Output the (X, Y) coordinate of the center of the cell containing the given text.  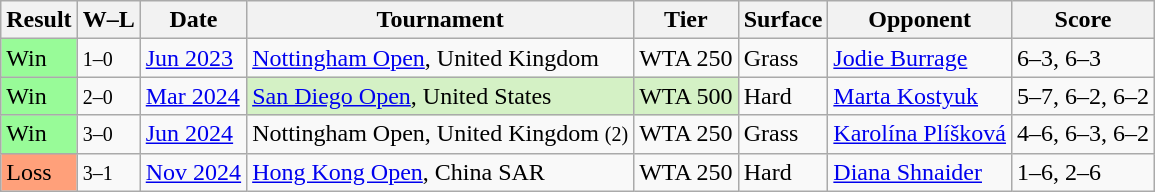
5–7, 6–2, 6–2 (1084, 96)
4–6, 6–3, 6–2 (1084, 134)
1–6, 2–6 (1084, 172)
Score (1084, 20)
Tier (686, 20)
6–3, 6–3 (1084, 58)
3–1 (108, 172)
San Diego Open, United States (440, 96)
1–0 (108, 58)
Nottingham Open, United Kingdom (440, 58)
W–L (108, 20)
Diana Shnaider (920, 172)
3–0 (108, 134)
2–0 (108, 96)
Loss (39, 172)
Opponent (920, 20)
Hong Kong Open, China SAR (440, 172)
Nottingham Open, United Kingdom (2) (440, 134)
Jun 2023 (193, 58)
Result (39, 20)
Jodie Burrage (920, 58)
Jun 2024 (193, 134)
Mar 2024 (193, 96)
Karolína Plíšková (920, 134)
Date (193, 20)
Nov 2024 (193, 172)
Marta Kostyuk (920, 96)
Tournament (440, 20)
WTA 500 (686, 96)
Surface (783, 20)
